Provide the (X, Y) coordinate of the cell's center where the given text is located.  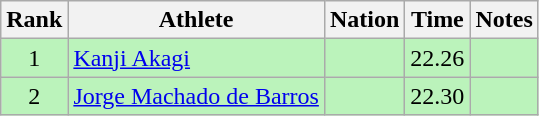
Rank (34, 20)
Notes (504, 20)
1 (34, 58)
Jorge Machado de Barros (196, 96)
Kanji Akagi (196, 58)
22.30 (438, 96)
22.26 (438, 58)
Time (438, 20)
Athlete (196, 20)
Nation (364, 20)
2 (34, 96)
